Provide the [x, y] coordinate of the cell's center where the given text is located.  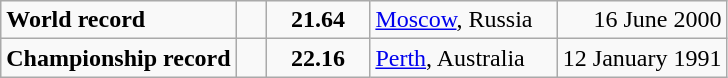
Championship record [118, 58]
Perth, Australia [464, 58]
Moscow, Russia [464, 20]
16 June 2000 [642, 20]
12 January 1991 [642, 58]
World record [118, 20]
21.64 [318, 20]
22.16 [318, 58]
